Detect which cell encompasses the target text, then output its (X, Y) center coordinate. 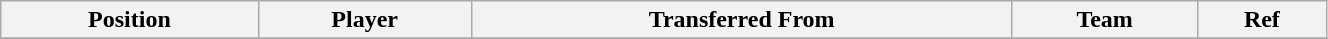
Position (130, 20)
Team (1104, 20)
Player (364, 20)
Transferred From (742, 20)
Ref (1262, 20)
